Search for the cell housing the specified text and yield its (X, Y) center coordinate. 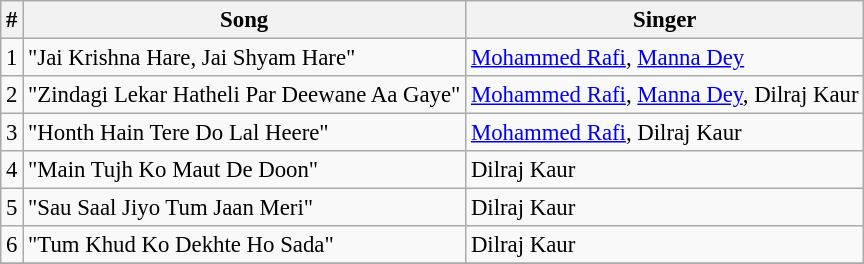
"Tum Khud Ko Dekhte Ho Sada" (244, 245)
3 (12, 133)
"Honth Hain Tere Do Lal Heere" (244, 133)
Singer (665, 20)
6 (12, 245)
Mohammed Rafi, Manna Dey, Dilraj Kaur (665, 95)
# (12, 20)
4 (12, 170)
"Main Tujh Ko Maut De Doon" (244, 170)
"Zindagi Lekar Hatheli Par Deewane Aa Gaye" (244, 95)
"Sau Saal Jiyo Tum Jaan Meri" (244, 208)
2 (12, 95)
Mohammed Rafi, Dilraj Kaur (665, 133)
1 (12, 58)
Song (244, 20)
5 (12, 208)
"Jai Krishna Hare, Jai Shyam Hare" (244, 58)
Mohammed Rafi, Manna Dey (665, 58)
